Search for the cell housing the specified text and yield its (X, Y) center coordinate. 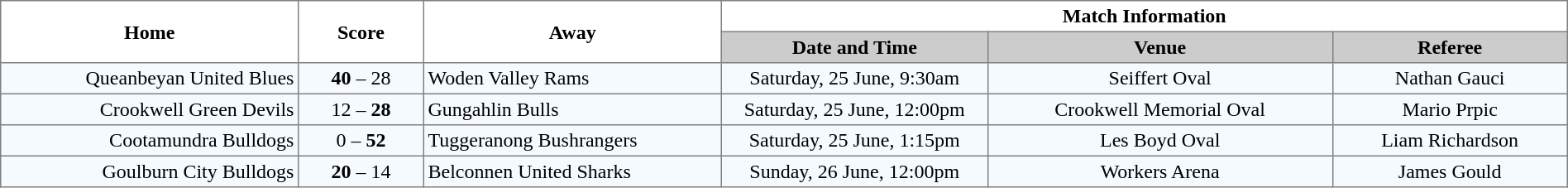
Venue (1159, 47)
20 – 14 (361, 171)
Home (150, 31)
Woden Valley Rams (572, 79)
Tuggeranong Bushrangers (572, 141)
Referee (1450, 47)
Cootamundra Bulldogs (150, 141)
Workers Arena (1159, 171)
Sunday, 26 June, 12:00pm (854, 171)
Goulburn City Bulldogs (150, 171)
Liam Richardson (1450, 141)
James Gould (1450, 171)
Les Boyd Oval (1159, 141)
Date and Time (854, 47)
Saturday, 25 June, 9:30am (854, 79)
Away (572, 31)
Mario Prpic (1450, 109)
12 – 28 (361, 109)
Saturday, 25 June, 12:00pm (854, 109)
Queanbeyan United Blues (150, 79)
Seiffert Oval (1159, 79)
Nathan Gauci (1450, 79)
Crookwell Green Devils (150, 109)
40 – 28 (361, 79)
Crookwell Memorial Oval (1159, 109)
Saturday, 25 June, 1:15pm (854, 141)
Belconnen United Sharks (572, 171)
Score (361, 31)
0 – 52 (361, 141)
Match Information (1145, 17)
Gungahlin Bulls (572, 109)
